Extract the [X, Y] coordinate from the center of the cell holding the provided text.  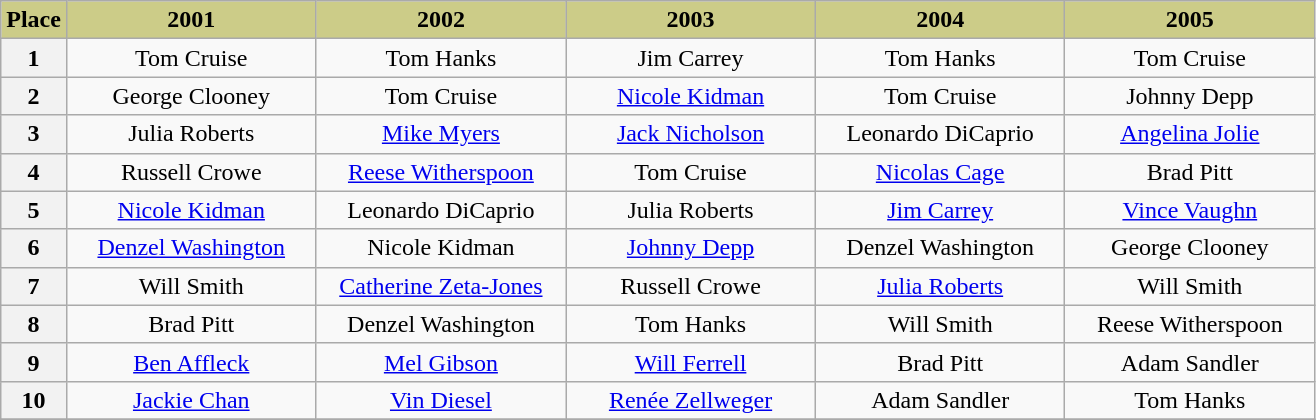
Vince Vaughn [1190, 210]
9 [34, 362]
Will Ferrell [691, 362]
Jackie Chan [191, 400]
2005 [1190, 20]
5 [34, 210]
Nicolas Cage [940, 172]
6 [34, 248]
Renée Zellweger [691, 400]
1 [34, 58]
8 [34, 324]
Angelina Jolie [1190, 134]
Place [34, 20]
Mike Myers [441, 134]
3 [34, 134]
7 [34, 286]
Catherine Zeta-Jones [441, 286]
10 [34, 400]
Ben Affleck [191, 362]
2002 [441, 20]
Vin Diesel [441, 400]
2 [34, 96]
2004 [940, 20]
2003 [691, 20]
2001 [191, 20]
4 [34, 172]
Jack Nicholson [691, 134]
Mel Gibson [441, 362]
